From the cell containing the given text, extract its center point as [x, y] coordinate. 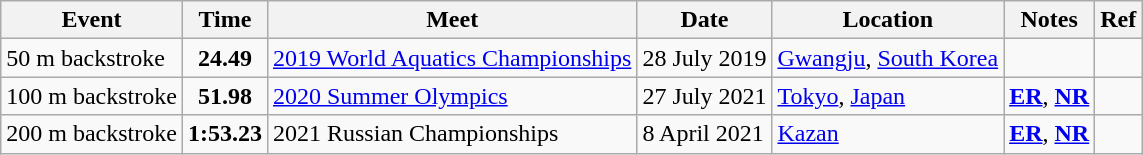
2021 Russian Championships [452, 134]
2019 World Aquatics Championships [452, 58]
Gwangju, South Korea [888, 58]
24.49 [224, 58]
Time [224, 20]
Meet [452, 20]
27 July 2021 [704, 96]
1:53.23 [224, 134]
Kazan [888, 134]
51.98 [224, 96]
Notes [1050, 20]
50 m backstroke [92, 58]
100 m backstroke [92, 96]
Ref [1118, 20]
8 April 2021 [704, 134]
200 m backstroke [92, 134]
Location [888, 20]
Event [92, 20]
Tokyo, Japan [888, 96]
Date [704, 20]
28 July 2019 [704, 58]
2020 Summer Olympics [452, 96]
